Locate the cell with the specified text and output its [X, Y] center coordinate. 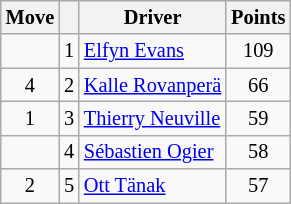
58 [258, 152]
5 [69, 186]
Elfyn Evans [152, 51]
3 [69, 118]
Driver [152, 17]
Thierry Neuville [152, 118]
66 [258, 85]
Move [30, 17]
Kalle Rovanperä [152, 85]
Ott Tänak [152, 186]
57 [258, 186]
109 [258, 51]
Points [258, 17]
59 [258, 118]
Sébastien Ogier [152, 152]
